Pinpoint the cell where the given text exists, returning its [X, Y] midpoint coordinate. 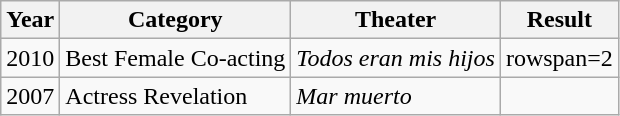
Category [176, 20]
Actress Revelation [176, 96]
Best Female Co-acting [176, 58]
2007 [30, 96]
Result [559, 20]
Year [30, 20]
Todos eran mis hijos [396, 58]
2010 [30, 58]
Theater [396, 20]
Mar muerto [396, 96]
rowspan=2 [559, 58]
